Determine the (x, y) coordinate at the center of the cell enclosing the given text.  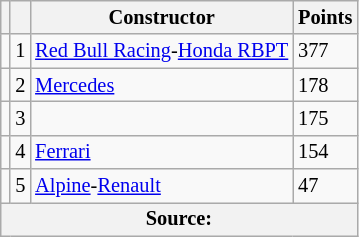
Ferrari (162, 152)
377 (325, 51)
175 (325, 118)
Constructor (162, 17)
47 (325, 186)
178 (325, 85)
Points (325, 17)
4 (20, 152)
1 (20, 51)
Alpine-Renault (162, 186)
2 (20, 85)
154 (325, 152)
5 (20, 186)
Red Bull Racing-Honda RBPT (162, 51)
Mercedes (162, 85)
Source: (179, 219)
3 (20, 118)
